Search for the cell housing the specified text and yield its [x, y] center coordinate. 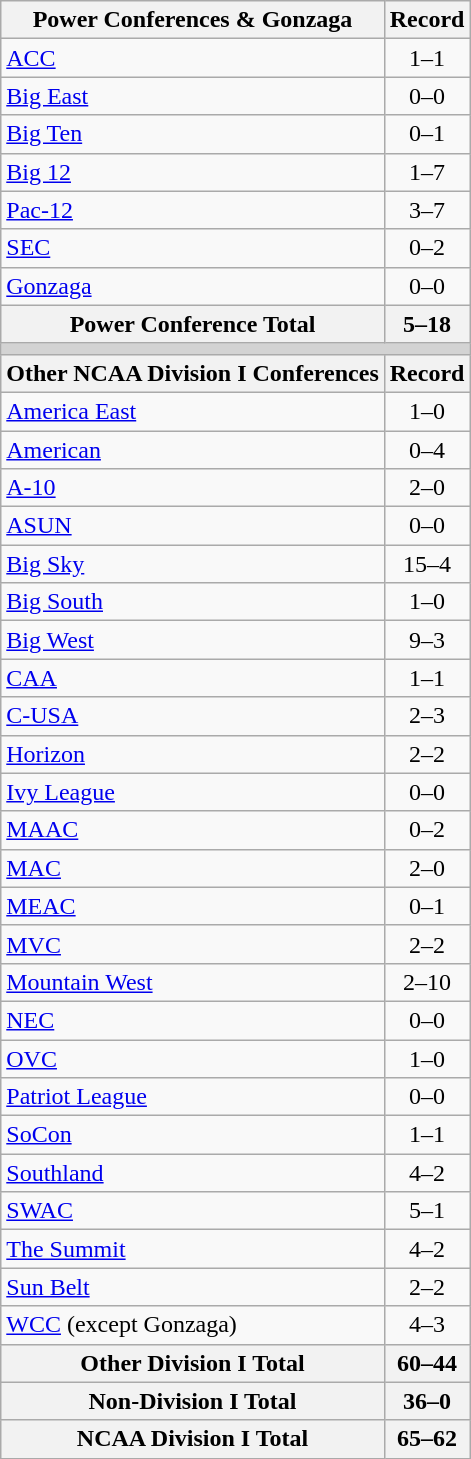
2–3 [427, 716]
9–3 [427, 640]
MAC [193, 868]
Big South [193, 602]
Big 12 [193, 172]
OVC [193, 1059]
1–7 [427, 172]
36–0 [427, 1401]
5–18 [427, 324]
American [193, 449]
Gonzaga [193, 286]
CAA [193, 678]
4–3 [427, 1325]
Sun Belt [193, 1287]
Big East [193, 96]
America East [193, 411]
65–62 [427, 1439]
Other NCAA Division I Conferences [193, 373]
Ivy League [193, 792]
SWAC [193, 1211]
Non-Division I Total [193, 1401]
MAAC [193, 830]
Horizon [193, 754]
SEC [193, 248]
Big Ten [193, 134]
5–1 [427, 1211]
60–44 [427, 1363]
ACC [193, 58]
Mountain West [193, 982]
MVC [193, 944]
Patriot League [193, 1097]
Big West [193, 640]
Southland [193, 1173]
2–10 [427, 982]
Power Conferences & Gonzaga [193, 20]
3–7 [427, 210]
Other Division I Total [193, 1363]
NCAA Division I Total [193, 1439]
15–4 [427, 564]
MEAC [193, 906]
The Summit [193, 1249]
A-10 [193, 488]
Big Sky [193, 564]
WCC (except Gonzaga) [193, 1325]
0–4 [427, 449]
SoCon [193, 1135]
NEC [193, 1020]
Power Conference Total [193, 324]
ASUN [193, 526]
Pac-12 [193, 210]
C-USA [193, 716]
